For the text-containing cell, return its midpoint in (x, y) coordinate format. 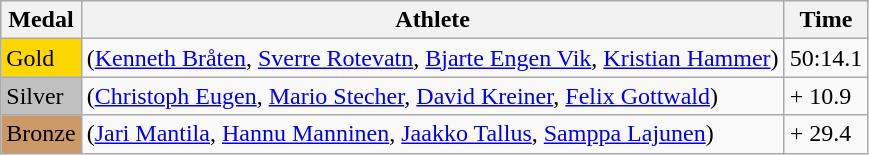
Medal (41, 20)
Silver (41, 96)
(Jari Mantila, Hannu Manninen, Jaakko Tallus, Samppa Lajunen) (432, 134)
Athlete (432, 20)
Bronze (41, 134)
Time (826, 20)
(Kenneth Bråten, Sverre Rotevatn, Bjarte Engen Vik, Kristian Hammer) (432, 58)
50:14.1 (826, 58)
(Christoph Eugen, Mario Stecher, David Kreiner, Felix Gottwald) (432, 96)
+ 10.9 (826, 96)
Gold (41, 58)
+ 29.4 (826, 134)
